Determine the [X, Y] coordinate at the center of the cell enclosing the given text.  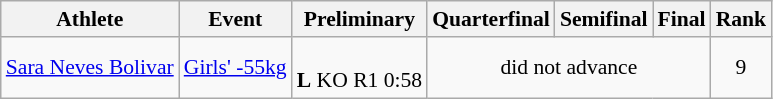
Quarterfinal [491, 19]
L KO R1 0:58 [360, 68]
Sara Neves Bolivar [90, 68]
did not advance [568, 68]
9 [742, 68]
Rank [742, 19]
Athlete [90, 19]
Semifinal [604, 19]
Girls' -55kg [236, 68]
Final [681, 19]
Event [236, 19]
Preliminary [360, 19]
